Capture the cell that displays the provided text and extract its (x, y) central coordinate. 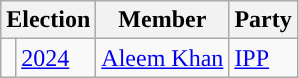
Party (263, 20)
IPP (263, 58)
Aleem Khan (162, 58)
Member (162, 20)
2024 (56, 58)
Election (48, 20)
